Search for the cell housing the specified text and yield its (X, Y) center coordinate. 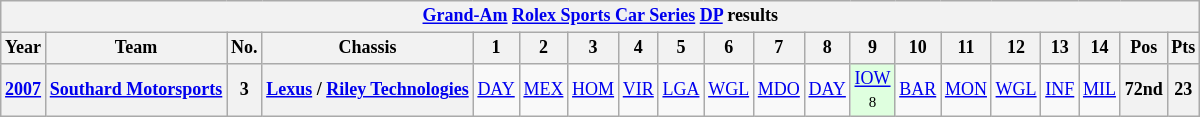
2 (544, 48)
MON (966, 90)
72nd (1144, 90)
HOM (594, 90)
IOW8 (872, 90)
9 (872, 48)
Lexus / Riley Technologies (368, 90)
BAR (918, 90)
5 (681, 48)
Year (24, 48)
14 (1100, 48)
2007 (24, 90)
Pos (1144, 48)
8 (827, 48)
12 (1016, 48)
LGA (681, 90)
Pts (1184, 48)
11 (966, 48)
Team (136, 48)
Chassis (368, 48)
1 (496, 48)
MEX (544, 90)
VIR (638, 90)
13 (1060, 48)
10 (918, 48)
No. (244, 48)
23 (1184, 90)
Southard Motorsports (136, 90)
4 (638, 48)
MIL (1100, 90)
6 (729, 48)
MDO (778, 90)
INF (1060, 90)
7 (778, 48)
Grand-Am Rolex Sports Car Series DP results (600, 16)
